Return the [X, Y] coordinate for the center point of the cell that contains the specified text.  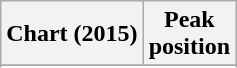
Chart (2015) [72, 34]
Peakposition [189, 34]
